Capture the cell that displays the provided text and extract its [X, Y] central coordinate. 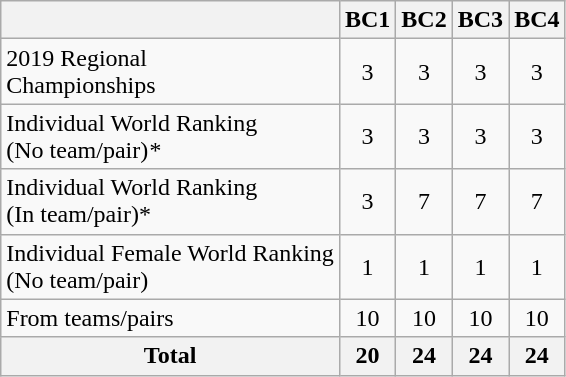
From teams/pairs [170, 318]
BC2 [424, 20]
BC3 [480, 20]
20 [367, 356]
BC4 [537, 20]
Total [170, 356]
Individual World Ranking(No team/pair)* [170, 136]
BC1 [367, 20]
2019 RegionalChampionships [170, 72]
Individual Female World Ranking(No team/pair) [170, 266]
Individual World Ranking(In team/pair)* [170, 202]
